Scan for the cell matching the given text and deliver its [x, y] coordinate at center. 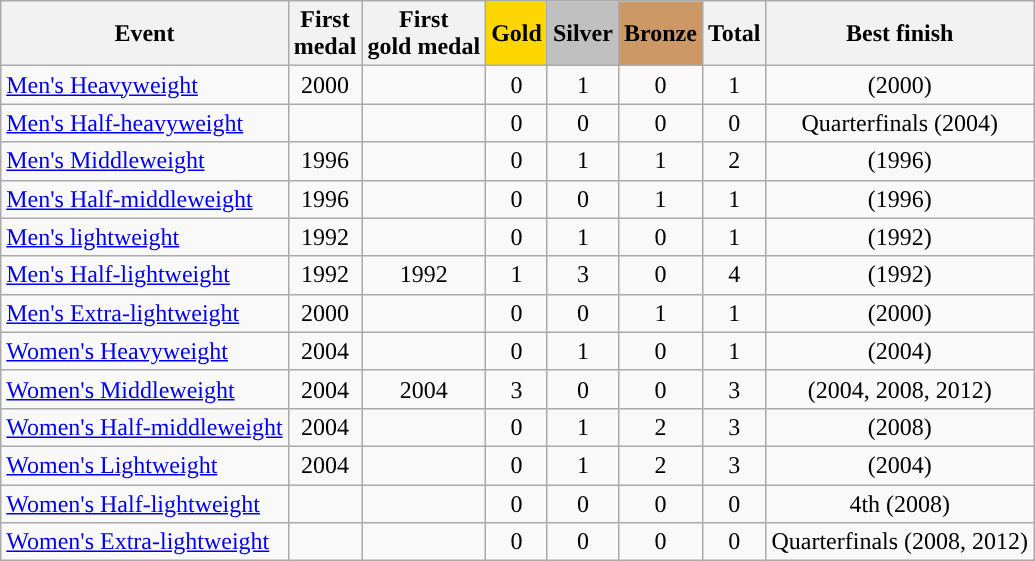
Men's Half-lightweight [144, 275]
Men's Half-middleweight [144, 199]
Women's Lightweight [144, 465]
Best finish [900, 34]
Women's Middleweight [144, 389]
Quarterfinals (2008, 2012) [900, 542]
Women's Half-lightweight [144, 503]
Men's Extra-lightweight [144, 313]
Firstmedal [325, 34]
(2004, 2008, 2012) [900, 389]
Total [734, 34]
4th (2008) [900, 503]
Event [144, 34]
Firstgold medal [424, 34]
Bronze [660, 34]
(2008) [900, 427]
Women's Heavyweight [144, 351]
4 [734, 275]
Silver [582, 34]
Men's Half-heavyweight [144, 123]
Quarterfinals (2004) [900, 123]
Women's Extra-lightweight [144, 542]
Men's Middleweight [144, 161]
Men's Heavyweight [144, 85]
Women's Half-middleweight [144, 427]
Men's lightweight [144, 237]
Gold [517, 34]
